Search for the cell housing the specified text and yield its (X, Y) center coordinate. 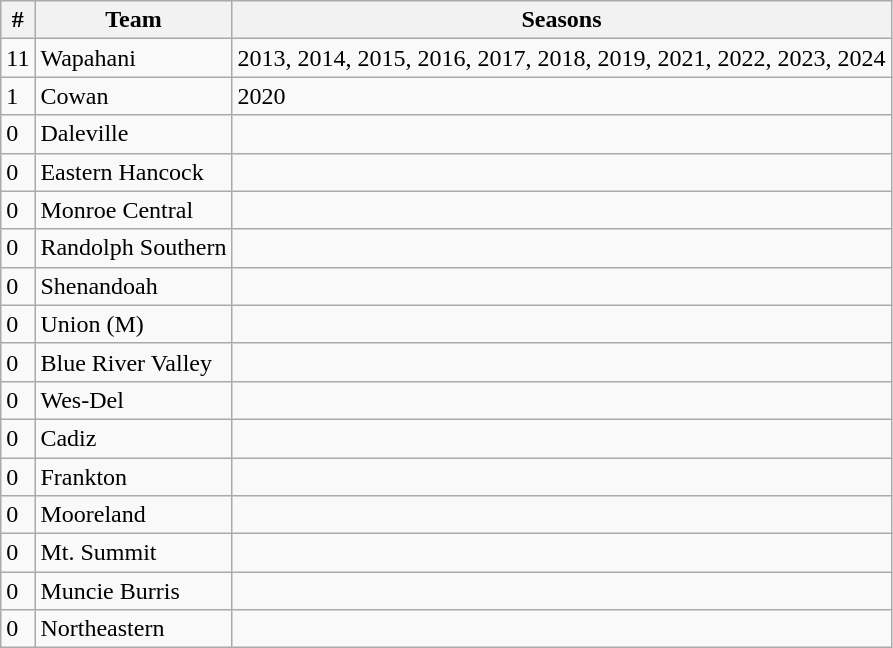
# (18, 20)
1 (18, 96)
Frankton (134, 477)
Monroe Central (134, 210)
Daleville (134, 134)
2020 (562, 96)
11 (18, 58)
Shenandoah (134, 286)
Mooreland (134, 515)
Wes-Del (134, 400)
Cowan (134, 96)
Muncie Burris (134, 591)
Cadiz (134, 438)
Team (134, 20)
Seasons (562, 20)
Mt. Summit (134, 553)
Northeastern (134, 629)
Eastern Hancock (134, 172)
2013, 2014, 2015, 2016, 2017, 2018, 2019, 2021, 2022, 2023, 2024 (562, 58)
Randolph Southern (134, 248)
Blue River Valley (134, 362)
Union (M) (134, 324)
Wapahani (134, 58)
